Capture the cell that displays the provided text and extract its (X, Y) central coordinate. 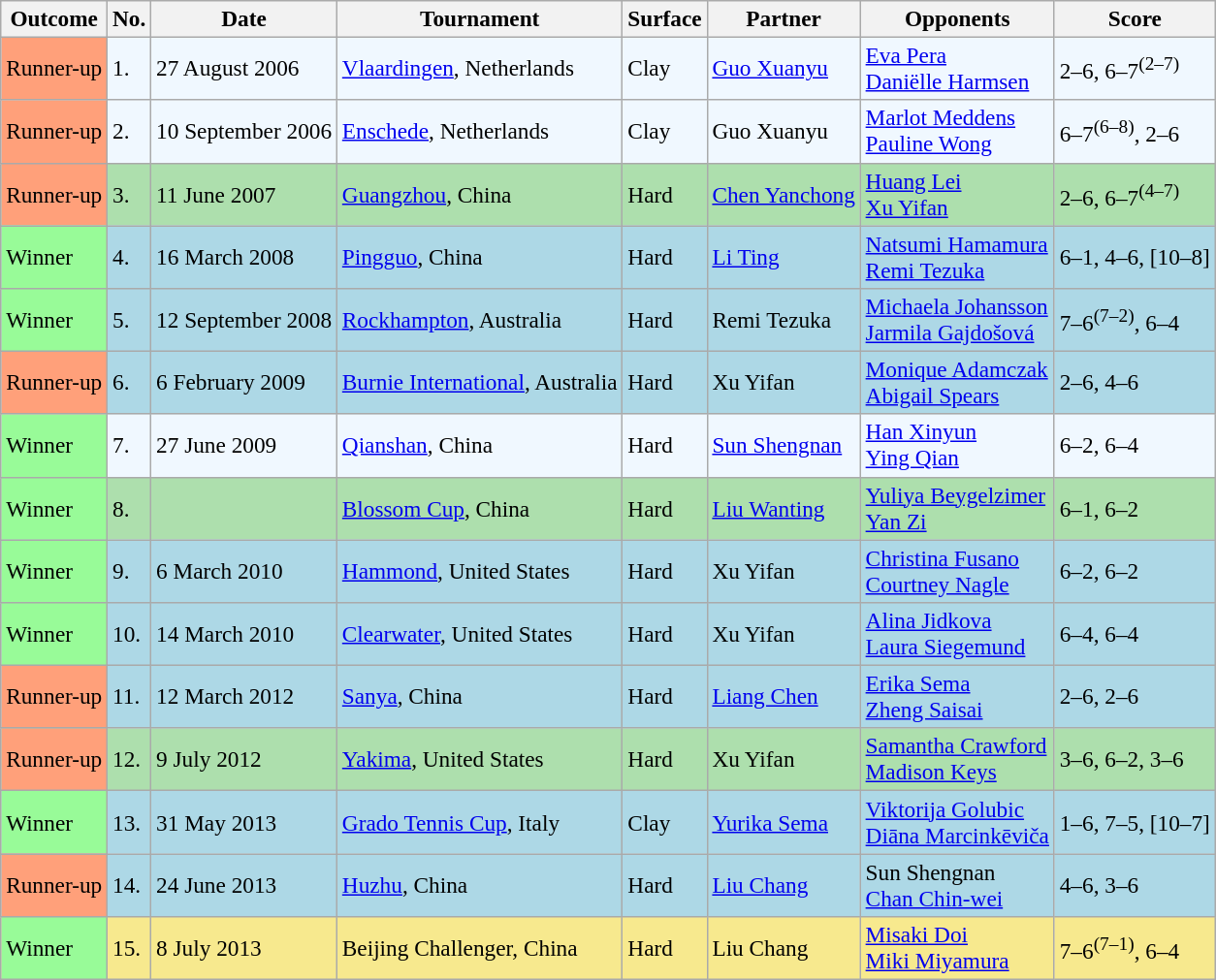
Liang Chen (784, 696)
2. (130, 132)
Li Ting (784, 256)
Date (244, 18)
4–6, 3–6 (1135, 884)
13. (130, 822)
7–6(7–2), 6–4 (1135, 320)
Sanya, China (479, 696)
Vlaardingen, Netherlands (479, 68)
12. (130, 760)
Yuliya Beygelzimer Yan Zi (957, 508)
Remi Tezuka (784, 320)
14. (130, 884)
2–6, 6–7(2–7) (1135, 68)
9. (130, 570)
14 March 2010 (244, 634)
Huang Lei Xu Yifan (957, 194)
Christina Fusano Courtney Nagle (957, 570)
6–1, 4–6, [10–8] (1135, 256)
2–6, 6–7(4–7) (1135, 194)
8 July 2013 (244, 948)
1. (130, 68)
Yakima, United States (479, 760)
Monique Adamczak Abigail Spears (957, 382)
Eva Pera Daniëlle Harmsen (957, 68)
Clearwater, United States (479, 634)
11 June 2007 (244, 194)
27 June 2009 (244, 446)
3. (130, 194)
27 August 2006 (244, 68)
6. (130, 382)
No. (130, 18)
6–7(6–8), 2–6 (1135, 132)
Beijing Challenger, China (479, 948)
7–6(7–1), 6–4 (1135, 948)
Liu Wanting (784, 508)
7. (130, 446)
Marlot Meddens Pauline Wong (957, 132)
6–1, 6–2 (1135, 508)
Viktorija Golubic Diāna Marcinkēviča (957, 822)
8. (130, 508)
Guangzhou, China (479, 194)
Tournament (479, 18)
10. (130, 634)
Michaela Johansson Jarmila Gajdošová (957, 320)
12 September 2008 (244, 320)
Misaki Doi Miki Miyamura (957, 948)
Burnie International, Australia (479, 382)
Samantha Crawford Madison Keys (957, 760)
4. (130, 256)
16 March 2008 (244, 256)
12 March 2012 (244, 696)
Surface (665, 18)
31 May 2013 (244, 822)
11. (130, 696)
Alina Jidkova Laura Siegemund (957, 634)
6–2, 6–4 (1135, 446)
Erika Sema Zheng Saisai (957, 696)
Grado Tennis Cup, Italy (479, 822)
Pingguo, China (479, 256)
9 July 2012 (244, 760)
Sun Shengnan (784, 446)
6 March 2010 (244, 570)
6–2, 6–2 (1135, 570)
15. (130, 948)
6–4, 6–4 (1135, 634)
Natsumi Hamamura Remi Tezuka (957, 256)
Blossom Cup, China (479, 508)
2–6, 2–6 (1135, 696)
Enschede, Netherlands (479, 132)
5. (130, 320)
Opponents (957, 18)
Chen Yanchong (784, 194)
10 September 2006 (244, 132)
1–6, 7–5, [10–7] (1135, 822)
Sun Shengnan Chan Chin-wei (957, 884)
2–6, 4–6 (1135, 382)
Yurika Sema (784, 822)
Partner (784, 18)
6 February 2009 (244, 382)
Outcome (54, 18)
Huzhu, China (479, 884)
Qianshan, China (479, 446)
Hammond, United States (479, 570)
Rockhampton, Australia (479, 320)
24 June 2013 (244, 884)
Score (1135, 18)
3–6, 6–2, 3–6 (1135, 760)
Han Xinyun Ying Qian (957, 446)
